Output the [x, y] coordinate of the center of the cell containing the given text.  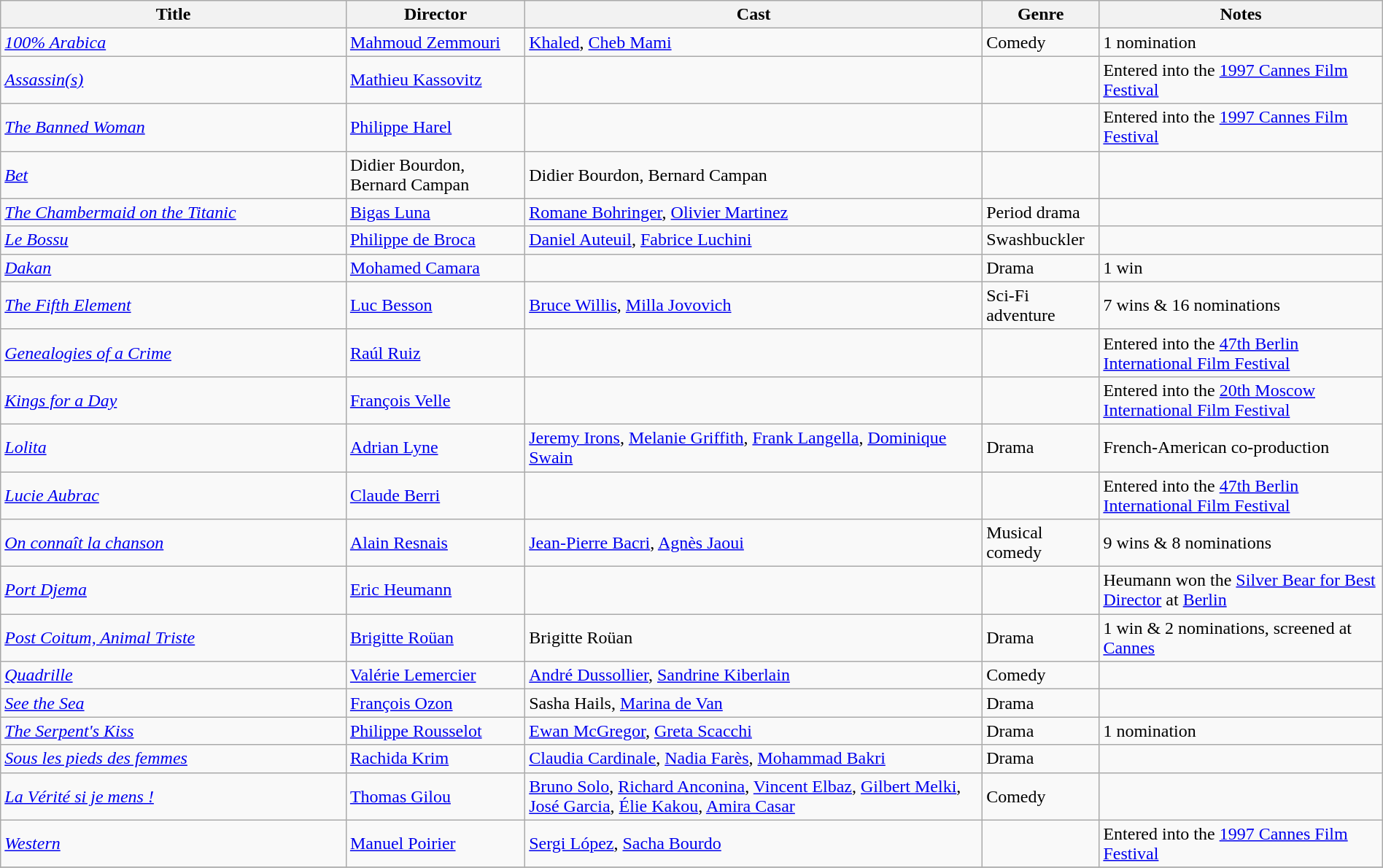
Cast [754, 15]
Khaled, Cheb Mami [754, 42]
Mahmoud Zemmouri [435, 42]
Sergi López, Sacha Bourdo [754, 843]
Bet [174, 175]
French-American co-production [1241, 448]
Musical comedy [1041, 543]
Ewan McGregor, Greta Scacchi [754, 731]
Daniel Auteuil, Fabrice Luchini [754, 240]
Kings for a Day [174, 400]
Bruno Solo, Richard Anconina, Vincent Elbaz, Gilbert Melki, José Garcia, Élie Kakou, Amira Casar [754, 797]
Mathieu Kassovitz [435, 80]
Dakan [174, 268]
Period drama [1041, 212]
The Chambermaid on the Titanic [174, 212]
Entered into the 20th Moscow International Film Festival [1241, 400]
Philippe Rousselot [435, 731]
Lolita [174, 448]
Manuel Poirier [435, 843]
Sci-Fi adventure [1041, 305]
7 wins & 16 nominations [1241, 305]
The Serpent's Kiss [174, 731]
Valérie Lemercier [435, 675]
Alain Resnais [435, 543]
Heumann won the Silver Bear for Best Director at Berlin [1241, 591]
André Dussollier, Sandrine Kiberlain [754, 675]
Western [174, 843]
On connaît la chanson [174, 543]
Swashbuckler [1041, 240]
Title [174, 15]
Bruce Willis, Milla Jovovich [754, 305]
Lucie Aubrac [174, 495]
Eric Heumann [435, 591]
Genre [1041, 15]
Assassin(s) [174, 80]
Claude Berri [435, 495]
Post Coitum, Animal Triste [174, 638]
Luc Besson [435, 305]
See the Sea [174, 703]
Le Bossu [174, 240]
Adrian Lyne [435, 448]
1 win [1241, 268]
Raúl Ruiz [435, 353]
Notes [1241, 15]
Philippe Harel [435, 127]
Claudia Cardinale, Nadia Farès, Mohammad Bakri [754, 759]
Sous les pieds des femmes [174, 759]
Mohamed Camara [435, 268]
Bigas Luna [435, 212]
Romane Bohringer, Olivier Martinez [754, 212]
Sasha Hails, Marina de Van [754, 703]
Port Djema [174, 591]
Jeremy Irons, Melanie Griffith, Frank Langella, Dominique Swain [754, 448]
1 win & 2 nominations, screened at Cannes [1241, 638]
Genealogies of a Crime [174, 353]
The Fifth Element [174, 305]
Director [435, 15]
La Vérité si je mens ! [174, 797]
François Velle [435, 400]
Jean-Pierre Bacri, Agnès Jaoui [754, 543]
Quadrille [174, 675]
Philippe de Broca [435, 240]
100% Arabica [174, 42]
The Banned Woman [174, 127]
François Ozon [435, 703]
Rachida Krim [435, 759]
9 wins & 8 nominations [1241, 543]
Thomas Gilou [435, 797]
